Locate the cell with the specified text and output its [X, Y] center coordinate. 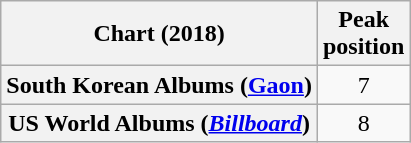
Peakposition [363, 34]
South Korean Albums (Gaon) [160, 85]
US World Albums (Billboard) [160, 123]
7 [363, 85]
8 [363, 123]
Chart (2018) [160, 34]
